Extract the [X, Y] coordinate from the center of the cell holding the provided text.  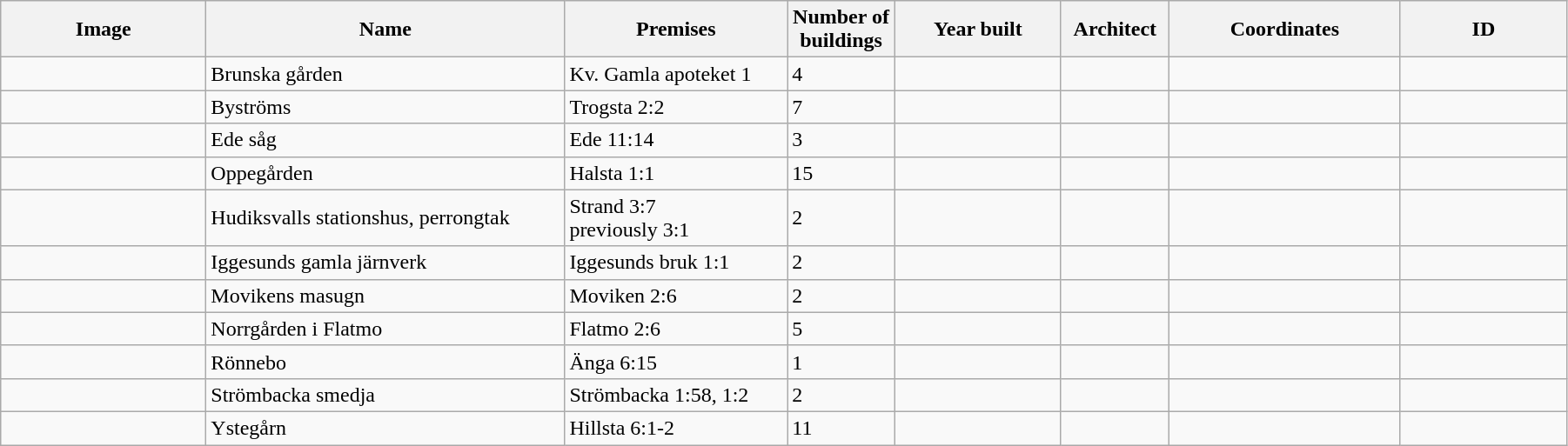
11 [841, 428]
Hillsta 6:1-2 [676, 428]
Image [104, 30]
Halsta 1:1 [676, 173]
5 [841, 329]
ID [1483, 30]
Strömbacka smedja [385, 395]
Byströms [385, 107]
Strömbacka 1:58, 1:2 [676, 395]
Brunska gården [385, 74]
Moviken 2:6 [676, 296]
3 [841, 140]
Coordinates [1284, 30]
15 [841, 173]
Kv. Gamla apoteket 1 [676, 74]
Ede såg [385, 140]
Year built [978, 30]
7 [841, 107]
Ede 11:14 [676, 140]
Trogsta 2:2 [676, 107]
Oppegården [385, 173]
Änga 6:15 [676, 362]
Number ofbuildings [841, 30]
Flatmo 2:6 [676, 329]
1 [841, 362]
Premises [676, 30]
Architect [1115, 30]
Ystegårn [385, 428]
Movikens masugn [385, 296]
4 [841, 74]
Iggesunds gamla järnverk [385, 263]
Hudiksvalls stationshus, perrongtak [385, 217]
Name [385, 30]
Strand 3:7previously 3:1 [676, 217]
Norrgården i Flatmo [385, 329]
Rönnebo [385, 362]
Iggesunds bruk 1:1 [676, 263]
